Identify which cell holds the provided text, then report its (x, y) central coordinate. 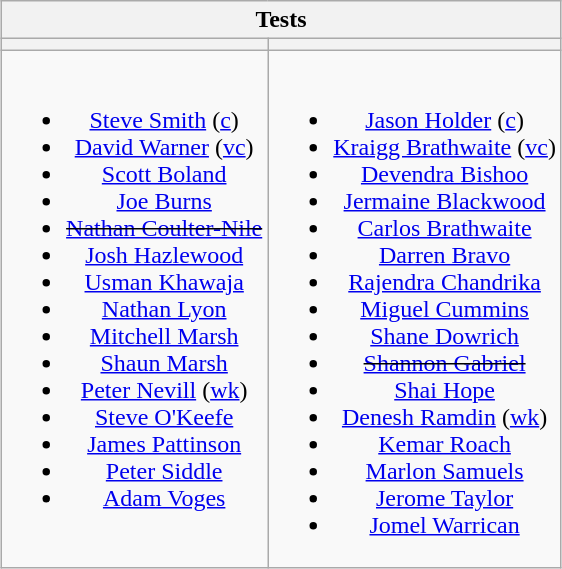
Tests (282, 20)
